Determine the [X, Y] coordinate at the center of the cell enclosing the given text.  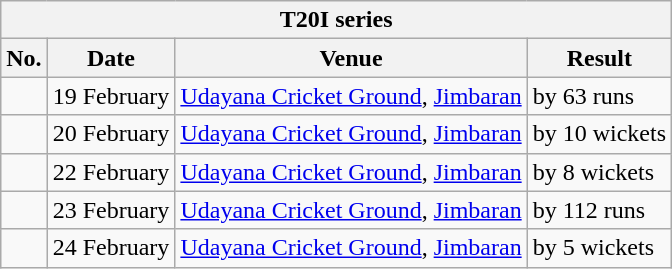
No. [24, 58]
by 8 wickets [599, 172]
24 February [111, 248]
T20I series [336, 20]
by 112 runs [599, 210]
23 February [111, 210]
20 February [111, 134]
by 63 runs [599, 96]
by 10 wickets [599, 134]
Result [599, 58]
Venue [351, 58]
19 February [111, 96]
Date [111, 58]
22 February [111, 172]
by 5 wickets [599, 248]
